Capture the cell that displays the provided text and extract its [X, Y] central coordinate. 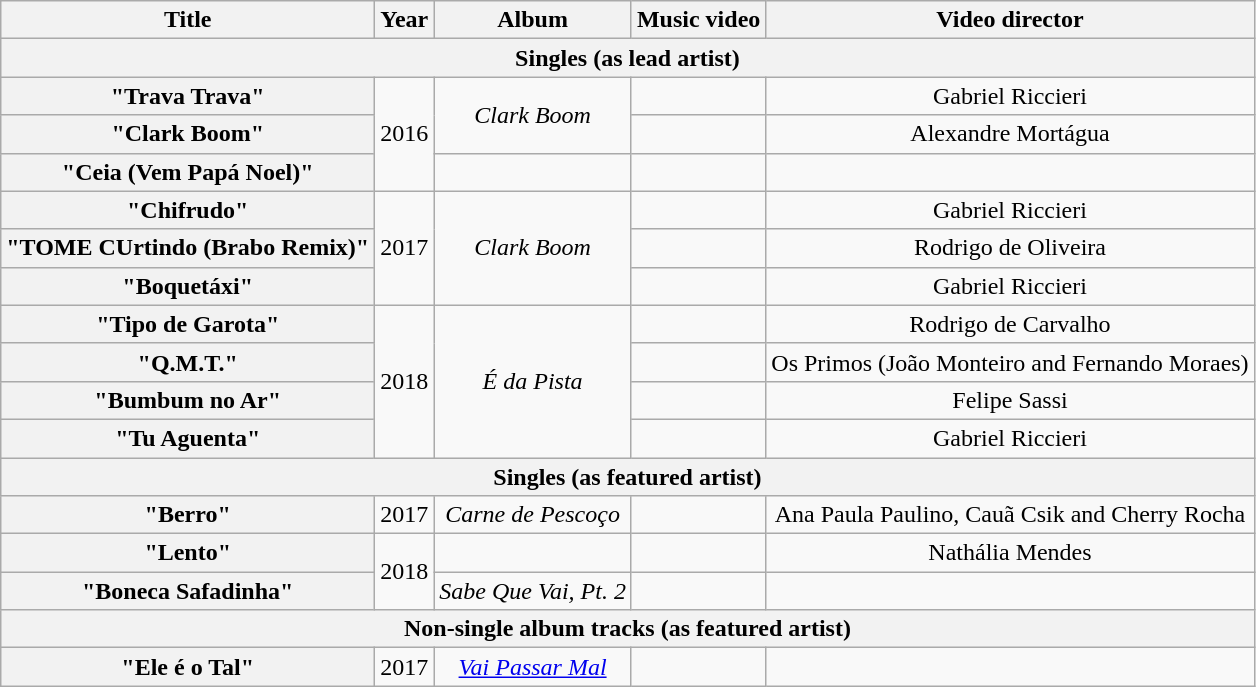
"Q.M.T." [188, 362]
"Boneca Safadinha" [188, 591]
Sabe Que Vai, Pt. 2 [533, 591]
Rodrigo de Oliveira [1010, 248]
"Lento" [188, 553]
Ana Paula Paulino, Cauã Csik and Cherry Rocha [1010, 515]
Alexandre Mortágua [1010, 134]
Rodrigo de Carvalho [1010, 324]
Video director [1010, 20]
"Ele é o Tal" [188, 667]
Felipe Sassi [1010, 400]
Os Primos (João Monteiro and Fernando Moraes) [1010, 362]
Vai Passar Mal [533, 667]
Year [404, 20]
"Ceia (Vem Papá Noel)" [188, 172]
"Trava Trava" [188, 96]
Title [188, 20]
"Boquetáxi" [188, 286]
"Berro" [188, 515]
"Tipo de Garota" [188, 324]
"TOME CUrtindo (Brabo Remix)" [188, 248]
"Bumbum no Ar" [188, 400]
É da Pista [533, 381]
Non-single album tracks (as featured artist) [628, 629]
Singles (as lead artist) [628, 58]
"Tu Aguenta" [188, 438]
Nathália Mendes [1010, 553]
Carne de Pescoço [533, 515]
"Clark Boom" [188, 134]
2016 [404, 134]
Album [533, 20]
"Chifrudo" [188, 210]
Music video [698, 20]
Singles (as featured artist) [628, 477]
